Provide the [X, Y] coordinate of the cell's center where the given text is located.  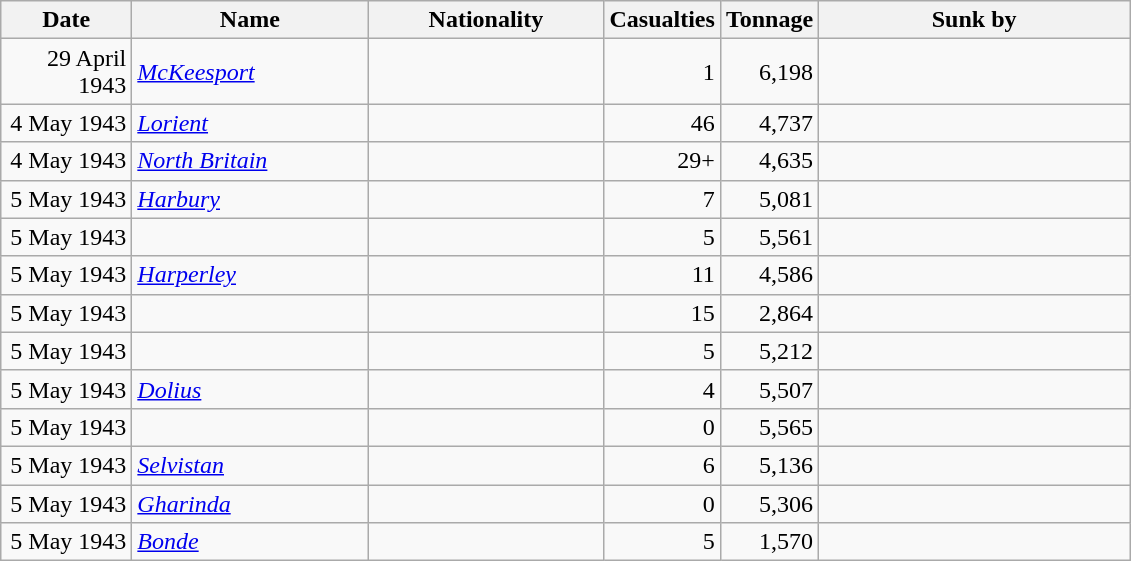
4,737 [769, 123]
6 [662, 465]
4,586 [769, 275]
5,561 [769, 237]
Selvistan [250, 465]
Tonnage [769, 20]
Name [250, 20]
Lorient [250, 123]
11 [662, 275]
2,864 [769, 313]
Bonde [250, 542]
6,198 [769, 72]
4 [662, 389]
29+ [662, 161]
29 April 1943 [66, 72]
5,306 [769, 503]
Harperley [250, 275]
Date [66, 20]
McKeesport [250, 72]
1 [662, 72]
5,136 [769, 465]
Nationality [486, 20]
1,570 [769, 542]
Sunk by [974, 20]
5,507 [769, 389]
5,212 [769, 351]
15 [662, 313]
4,635 [769, 161]
Dolius [250, 389]
Harbury [250, 199]
7 [662, 199]
North Britain [250, 161]
5,081 [769, 199]
5,565 [769, 427]
46 [662, 123]
Gharinda [250, 503]
Casualties [662, 20]
